Search for the cell housing the specified text and yield its [x, y] center coordinate. 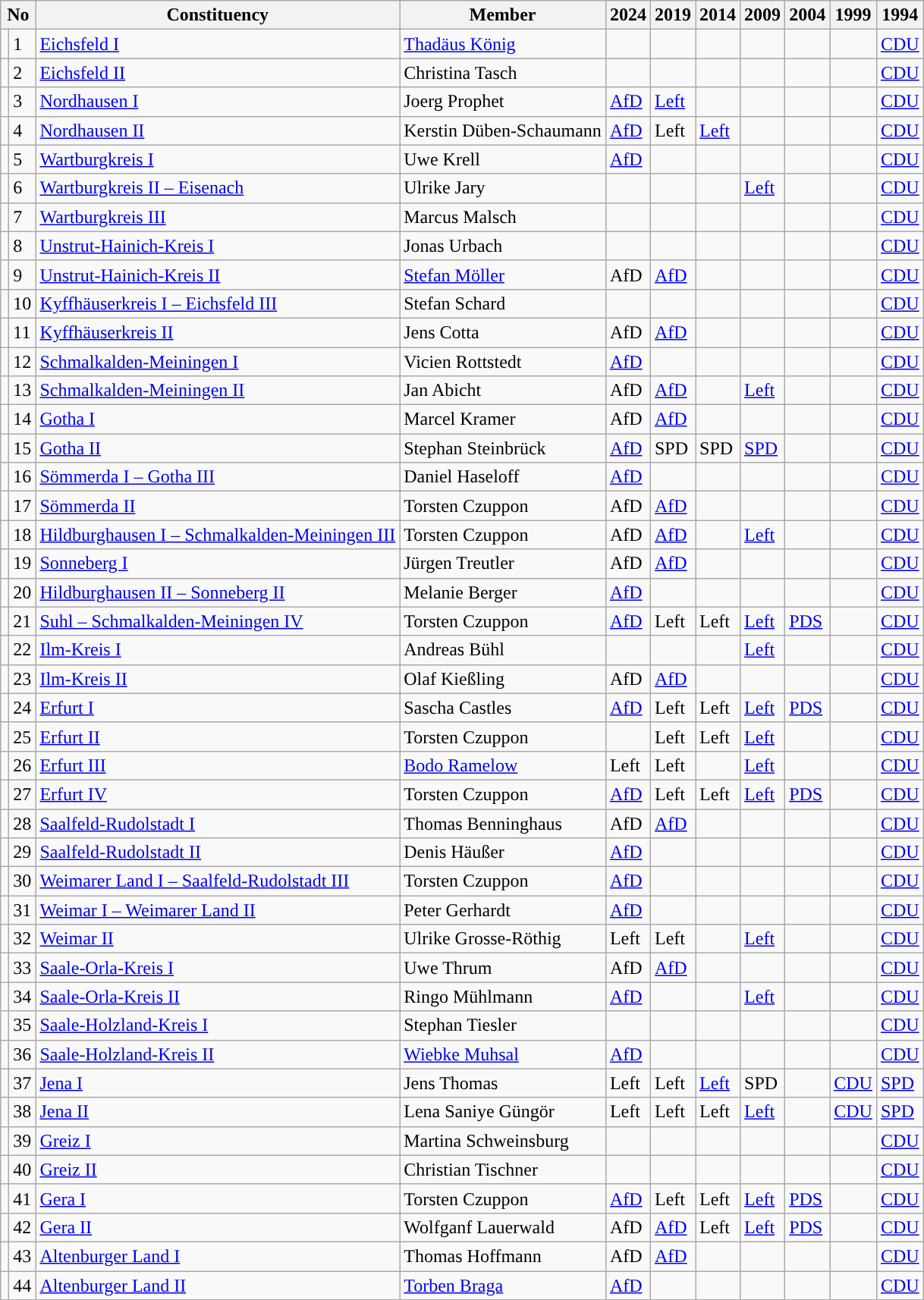
No [18, 15]
Uwe Thrum [503, 968]
Stefan Möller [503, 275]
Altenburger Land II [218, 1286]
39 [23, 1141]
23 [23, 679]
Vicien Rottstedt [503, 362]
19 [23, 564]
Weimar I – Weimarer Land II [218, 910]
32 [23, 939]
42 [23, 1227]
7 [23, 217]
Greiz I [218, 1141]
24 [23, 708]
Saalfeld-Rudolstadt I [218, 823]
Marcus Malsch [503, 217]
Saale-Holzland-Kreis II [218, 1054]
Lena Saniye Güngör [503, 1112]
35 [23, 1025]
Melanie Berger [503, 592]
Kyffhäuserkreis I – Eichsfeld III [218, 303]
12 [23, 362]
Jena II [218, 1112]
37 [23, 1083]
Unstrut-Hainich-Kreis II [218, 275]
Torben Braga [503, 1286]
Thomas Hoffmann [503, 1256]
2024 [628, 15]
Member [503, 15]
Sömmerda I – Gotha III [218, 477]
Altenburger Land I [218, 1256]
Erfurt III [218, 765]
41 [23, 1198]
27 [23, 794]
Christina Tasch [503, 73]
40 [23, 1170]
Erfurt IV [218, 794]
Ilm-Kreis I [218, 650]
2014 [718, 15]
8 [23, 246]
Saale-Orla-Kreis II [218, 997]
9 [23, 275]
Eichsfeld II [218, 73]
Gotha I [218, 419]
Kyffhäuserkreis II [218, 332]
Wolfganf Lauerwald [503, 1227]
Ulrike Jary [503, 188]
30 [23, 881]
Suhl – Schmalkalden-Meiningen IV [218, 621]
Jens Thomas [503, 1083]
Daniel Haseloff [503, 477]
Schmalkalden-Meiningen II [218, 391]
26 [23, 765]
Ilm-Kreis II [218, 679]
Ringo Mühlmann [503, 997]
Saale-Holzland-Kreis I [218, 1025]
Stefan Schard [503, 303]
Sömmerda II [218, 506]
Denis Häußer [503, 853]
5 [23, 159]
36 [23, 1054]
Bodo Ramelow [503, 765]
Jürgen Treutler [503, 564]
Kerstin Düben-Schaumann [503, 130]
44 [23, 1286]
Andreas Bühl [503, 650]
Saale-Orla-Kreis I [218, 968]
6 [23, 188]
Hildburghausen II – Sonneberg II [218, 592]
Olaf Kießling [503, 679]
17 [23, 506]
Jan Abicht [503, 391]
38 [23, 1112]
21 [23, 621]
Sonneberg I [218, 564]
Hildburghausen I – Schmalkalden-Meiningen III [218, 535]
Christian Tischner [503, 1170]
Gera I [218, 1198]
18 [23, 535]
Stephan Tiesler [503, 1025]
2009 [763, 15]
Gotha II [218, 448]
Thomas Benninghaus [503, 823]
Wartburgkreis II – Eisenach [218, 188]
Wartburgkreis III [218, 217]
Wiebke Muhsal [503, 1054]
Erfurt I [218, 708]
2 [23, 73]
Marcel Kramer [503, 419]
22 [23, 650]
3 [23, 102]
Thadäus König [503, 44]
33 [23, 968]
Eichsfeld I [218, 44]
Greiz II [218, 1170]
Stephan Steinbrück [503, 448]
Nordhausen II [218, 130]
31 [23, 910]
1 [23, 44]
10 [23, 303]
28 [23, 823]
Ulrike Grosse-Röthig [503, 939]
Schmalkalden-Meiningen I [218, 362]
15 [23, 448]
Uwe Krell [503, 159]
20 [23, 592]
25 [23, 736]
Gera II [218, 1227]
Jens Cotta [503, 332]
1999 [853, 15]
Sascha Castles [503, 708]
14 [23, 419]
Joerg Prophet [503, 102]
Constituency [218, 15]
Peter Gerhardt [503, 910]
Martina Schweinsburg [503, 1141]
16 [23, 477]
Weimar II [218, 939]
Unstrut-Hainich-Kreis I [218, 246]
1994 [900, 15]
Nordhausen I [218, 102]
2004 [807, 15]
Jena I [218, 1083]
34 [23, 997]
29 [23, 853]
Erfurt II [218, 736]
Saalfeld-Rudolstadt II [218, 853]
13 [23, 391]
Wartburgkreis I [218, 159]
43 [23, 1256]
Weimarer Land I – Saalfeld-Rudolstadt III [218, 881]
4 [23, 130]
2019 [672, 15]
Jonas Urbach [503, 246]
11 [23, 332]
